Scan for the cell matching the given text and deliver its [x, y] coordinate at center. 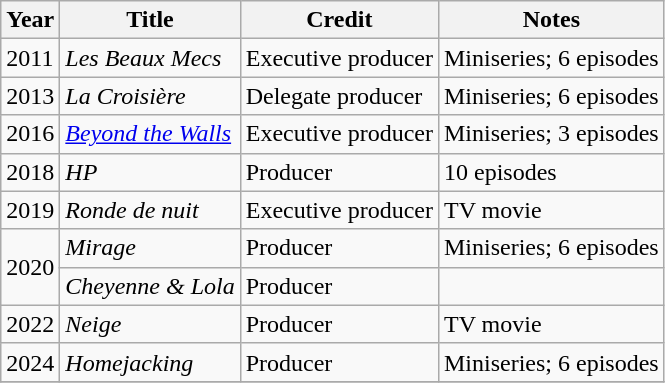
Cheyenne & Lola [150, 286]
Credit [339, 20]
HP [150, 172]
2022 [30, 324]
Miniseries; 3 episodes [551, 134]
Homejacking [150, 362]
Les Beaux Mecs [150, 58]
2016 [30, 134]
Beyond the Walls [150, 134]
Delegate producer [339, 96]
2024 [30, 362]
Ronde de nuit [150, 210]
Notes [551, 20]
Mirage [150, 248]
Year [30, 20]
2019 [30, 210]
Title [150, 20]
2013 [30, 96]
Neige [150, 324]
2020 [30, 267]
10 episodes [551, 172]
2011 [30, 58]
La Croisière [150, 96]
2018 [30, 172]
